Detect which cell encompasses the target text, then output its [X, Y] center coordinate. 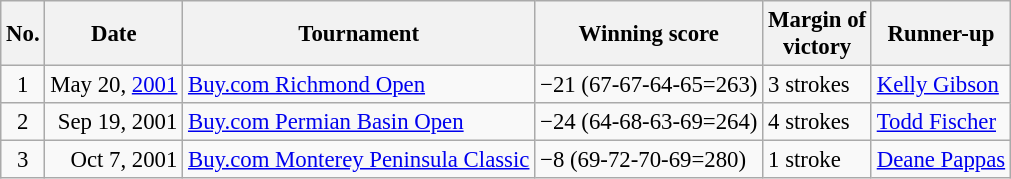
Buy.com Monterey Peninsula Classic [359, 160]
1 [23, 85]
Buy.com Permian Basin Open [359, 122]
2 [23, 122]
4 strokes [818, 122]
−8 (69-72-70-69=280) [649, 160]
Kelly Gibson [940, 85]
Tournament [359, 34]
Buy.com Richmond Open [359, 85]
−24 (64-68-63-69=264) [649, 122]
3 strokes [818, 85]
Sep 19, 2001 [114, 122]
1 stroke [818, 160]
Oct 7, 2001 [114, 160]
May 20, 2001 [114, 85]
Runner-up [940, 34]
Margin ofvictory [818, 34]
3 [23, 160]
Deane Pappas [940, 160]
Date [114, 34]
No. [23, 34]
Winning score [649, 34]
−21 (67-67-64-65=263) [649, 85]
Todd Fischer [940, 122]
